Identify which cell holds the provided text, then report its [X, Y] central coordinate. 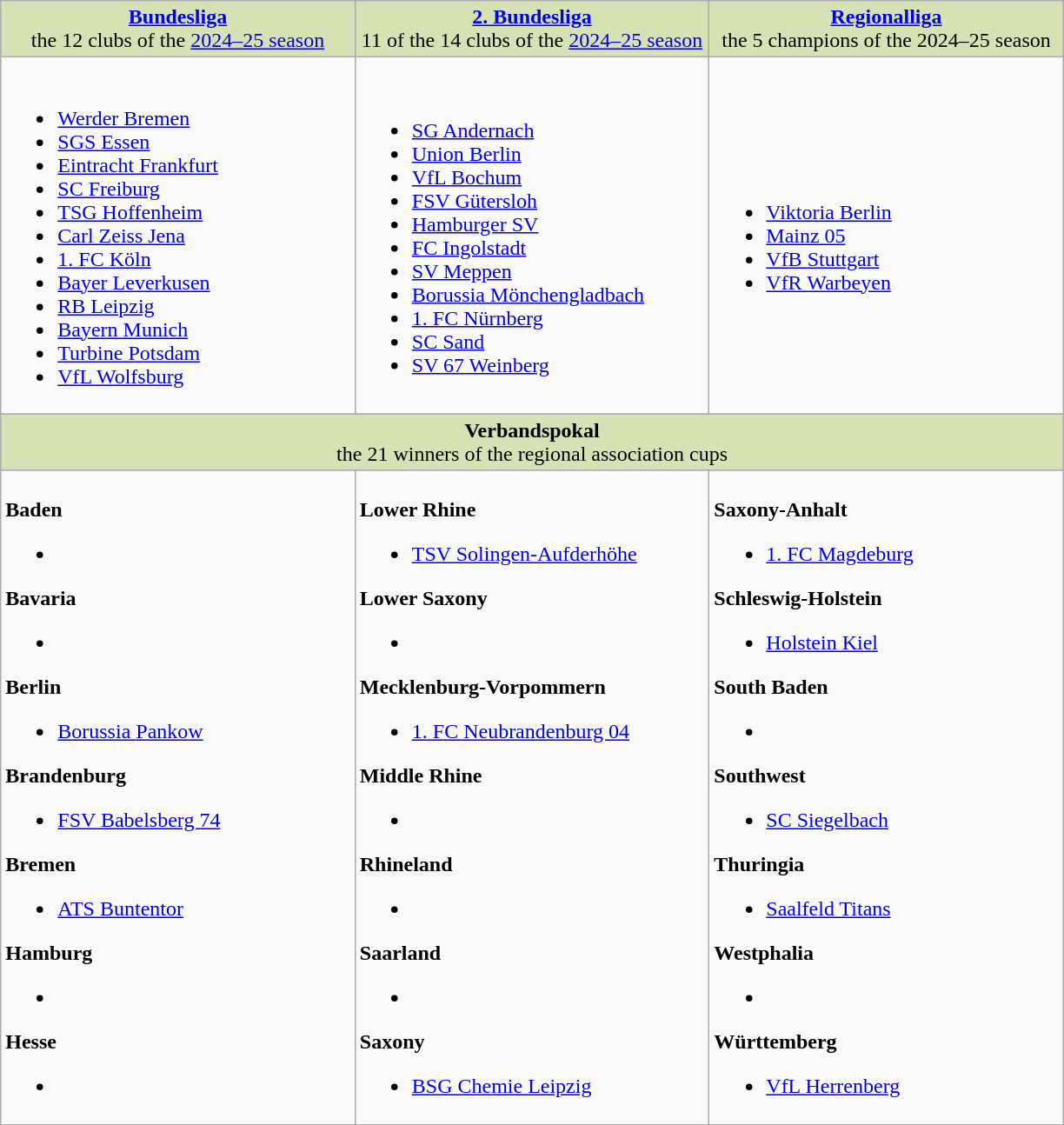
Viktoria BerlinMainz 05VfB StuttgartVfR Warbeyen [887, 236]
2. Bundesliga11 of the 14 clubs of the 2024–25 season [532, 30]
SG AndernachUnion BerlinVfL BochumFSV GüterslohHamburger SVFC IngolstadtSV MeppenBorussia Mönchengladbach1. FC NürnbergSC SandSV 67 Weinberg [532, 236]
Regionalligathe 5 champions of the 2024–25 season [887, 30]
Lower RhineTSV Solingen-AufderhöheLower SaxonyMecklenburg-Vorpommern1. FC Neubrandenburg 04Middle RhineRhinelandSaarlandSaxonyBSG Chemie Leipzig [532, 797]
BadenBavariaBerlinBorussia PankowBrandenburgFSV Babelsberg 74BremenATS BuntentorHamburgHesse [178, 797]
Bundesligathe 12 clubs of the 2024–25 season [178, 30]
Verbandspokalthe 21 winners of the regional association cups [532, 442]
